Locate the cell with the specified text and output its [x, y] center coordinate. 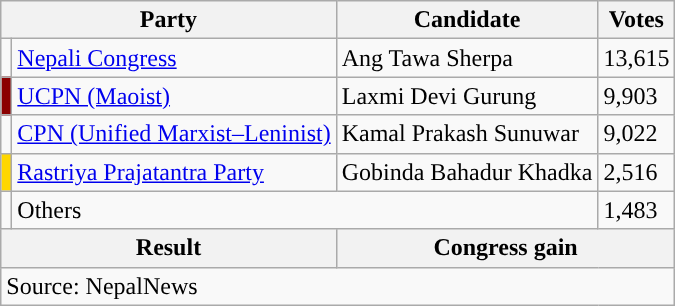
9,022 [636, 134]
Congress gain [506, 248]
Rastriya Prajatantra Party [174, 172]
Party [168, 20]
2,516 [636, 172]
UCPN (Maoist) [174, 96]
Kamal Prakash Sunuwar [467, 134]
1,483 [636, 210]
13,615 [636, 58]
9,903 [636, 96]
Result [168, 248]
CPN (Unified Marxist–Leninist) [174, 134]
Source: NepalNews [338, 286]
Votes [636, 20]
Others [305, 210]
Gobinda Bahadur Khadka [467, 172]
Candidate [467, 20]
Ang Tawa Sherpa [467, 58]
Nepali Congress [174, 58]
Laxmi Devi Gurung [467, 96]
